Find where the given text appears and provide that cell's center as [x, y] coordinate. 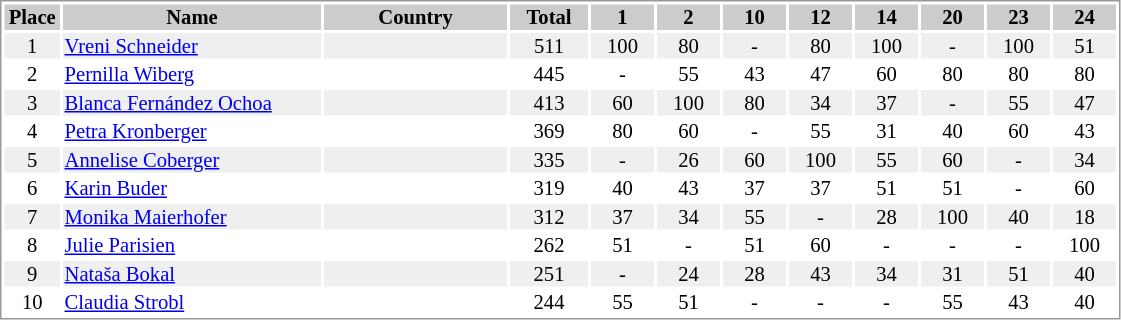
312 [549, 217]
369 [549, 131]
Annelise Coberger [192, 160]
26 [688, 160]
9 [32, 274]
Vreni Schneider [192, 46]
Country [416, 17]
14 [886, 17]
251 [549, 274]
319 [549, 189]
511 [549, 46]
5 [32, 160]
20 [952, 17]
Julie Parisien [192, 245]
335 [549, 160]
Place [32, 17]
445 [549, 75]
Total [549, 17]
4 [32, 131]
Name [192, 17]
Blanca Fernández Ochoa [192, 103]
Monika Maierhofer [192, 217]
12 [820, 17]
244 [549, 303]
413 [549, 103]
23 [1018, 17]
Petra Kronberger [192, 131]
7 [32, 217]
Pernilla Wiberg [192, 75]
8 [32, 245]
Claudia Strobl [192, 303]
6 [32, 189]
Karin Buder [192, 189]
3 [32, 103]
Nataša Bokal [192, 274]
18 [1084, 217]
262 [549, 245]
